Search for the cell housing the specified text and yield its [X, Y] center coordinate. 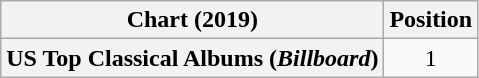
Chart (2019) [192, 20]
US Top Classical Albums (Billboard) [192, 58]
1 [431, 58]
Position [431, 20]
